Locate the cell with the specified text and output its (x, y) center coordinate. 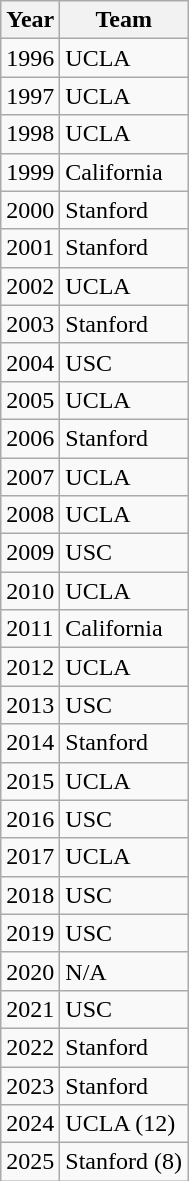
2024 (30, 1124)
2013 (30, 705)
2016 (30, 819)
2005 (30, 400)
2007 (30, 477)
N/A (124, 971)
2003 (30, 324)
2009 (30, 553)
2025 (30, 1162)
2014 (30, 743)
2002 (30, 286)
2023 (30, 1085)
2012 (30, 667)
2001 (30, 248)
Year (30, 20)
2000 (30, 210)
2015 (30, 781)
2004 (30, 362)
2021 (30, 1009)
2019 (30, 933)
2010 (30, 591)
1998 (30, 134)
Stanford (8) (124, 1162)
2017 (30, 857)
2018 (30, 895)
1999 (30, 172)
1996 (30, 58)
1997 (30, 96)
UCLA (12) (124, 1124)
2008 (30, 515)
2006 (30, 438)
2022 (30, 1047)
Team (124, 20)
2011 (30, 629)
2020 (30, 971)
